Return the (x, y) coordinate for the center point of the cell that contains the specified text.  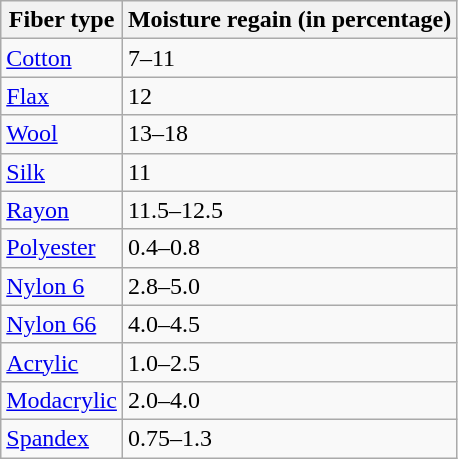
Acrylic (62, 362)
Nylon 66 (62, 324)
1.0–2.5 (289, 362)
Moisture regain (in percentage) (289, 20)
11 (289, 172)
Spandex (62, 438)
13–18 (289, 134)
Rayon (62, 210)
0.75–1.3 (289, 438)
Cotton (62, 58)
2.8–5.0 (289, 286)
Nylon 6 (62, 286)
2.0–4.0 (289, 400)
Silk (62, 172)
12 (289, 96)
7–11 (289, 58)
Fiber type (62, 20)
11.5–12.5 (289, 210)
Modacrylic (62, 400)
0.4–0.8 (289, 248)
Wool (62, 134)
Polyester (62, 248)
Flax (62, 96)
4.0–4.5 (289, 324)
